Extract the [x, y] coordinate from the center of the cell holding the provided text.  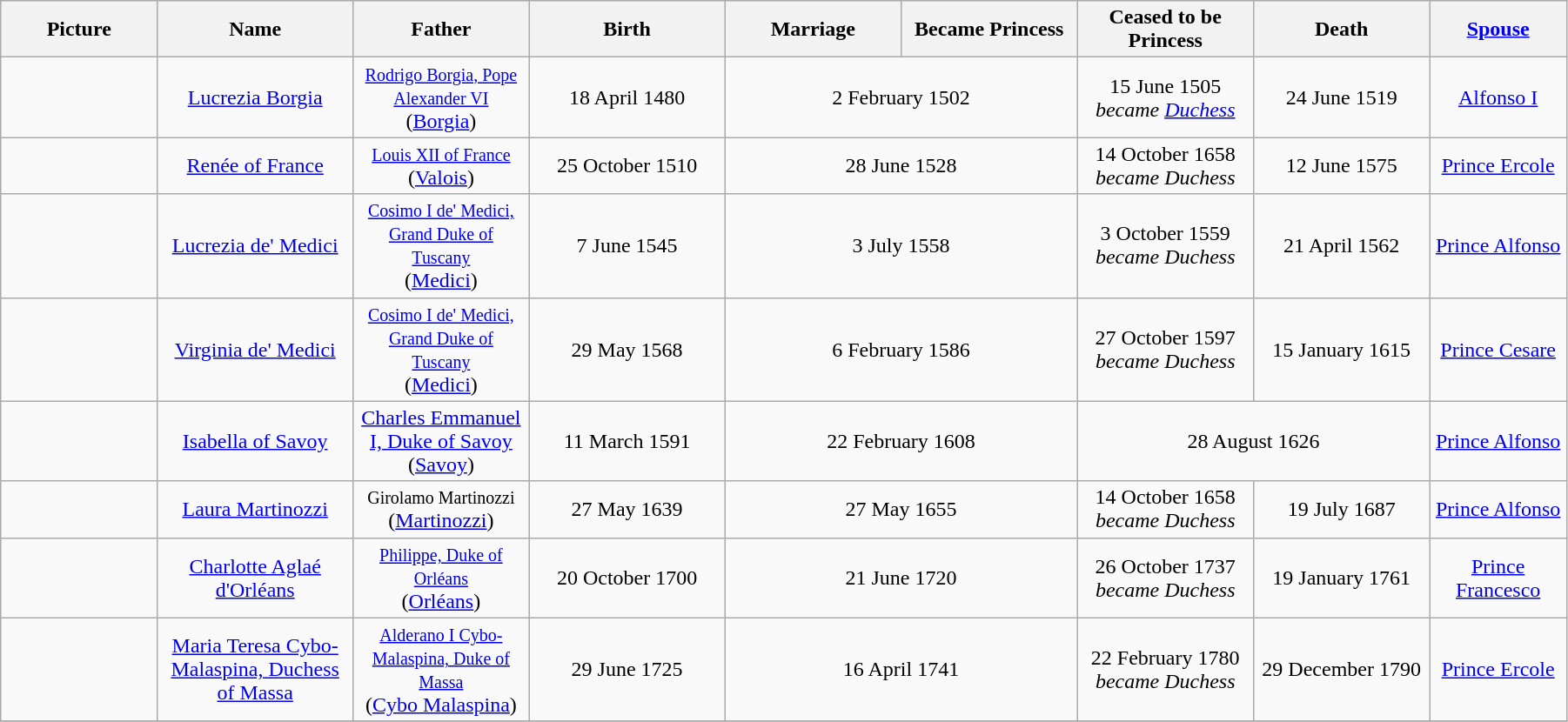
15 January 1615 [1341, 350]
Prince Francesco [1498, 578]
Girolamo Martinozzi (Martinozzi) [441, 510]
11 March 1591 [627, 441]
Charlotte Aglaé d'Orléans [256, 578]
Louis XII of France (Valois) [441, 165]
29 December 1790 [1341, 670]
15 June 1505became Duchess [1165, 97]
20 October 1700 [627, 578]
Renée of France [256, 165]
Philippe, Duke of Orléans (Orléans) [441, 578]
Charles Emmanuel I, Duke of Savoy (Savoy) [441, 441]
3 July 1558 [901, 245]
2 February 1502 [901, 97]
29 June 1725 [627, 670]
27 May 1655 [901, 510]
Isabella of Savoy [256, 441]
Lucrezia Borgia [256, 97]
27 May 1639 [627, 510]
Name [256, 30]
Marriage [813, 30]
Maria Teresa Cybo-Malaspina, Duchess of Massa [256, 670]
Father [441, 30]
22 February 1780became Duchess [1165, 670]
Picture [79, 30]
7 June 1545 [627, 245]
Rodrigo Borgia, Pope Alexander VI (Borgia) [441, 97]
25 October 1510 [627, 165]
Spouse [1498, 30]
22 February 1608 [901, 441]
Death [1341, 30]
3 October 1559became Duchess [1165, 245]
Birth [627, 30]
19 January 1761 [1341, 578]
Ceased to be Princess [1165, 30]
27 October 1597became Duchess [1165, 350]
19 July 1687 [1341, 510]
Prince Cesare [1498, 350]
Alfonso I [1498, 97]
6 February 1586 [901, 350]
Alderano I Cybo-Malaspina, Duke of Massa (Cybo Malaspina) [441, 670]
Laura Martinozzi [256, 510]
16 April 1741 [901, 670]
28 August 1626 [1253, 441]
24 June 1519 [1341, 97]
Virginia de' Medici [256, 350]
28 June 1528 [901, 165]
21 April 1562 [1341, 245]
Lucrezia de' Medici [256, 245]
29 May 1568 [627, 350]
18 April 1480 [627, 97]
21 June 1720 [901, 578]
12 June 1575 [1341, 165]
26 October 1737became Duchess [1165, 578]
Became Princess [989, 30]
